Identify which cell holds the provided text, then report its (X, Y) central coordinate. 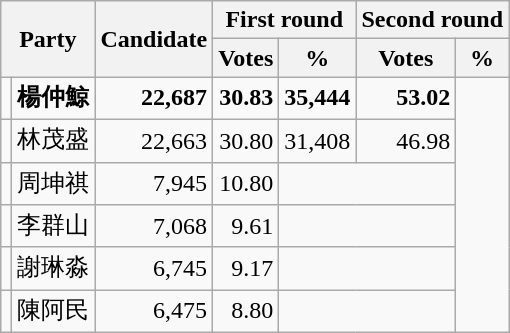
First round (284, 20)
10.80 (246, 184)
6,475 (154, 312)
31,408 (318, 140)
22,663 (154, 140)
22,687 (154, 98)
Party (48, 39)
35,444 (318, 98)
Second round (432, 20)
謝琳淼 (54, 268)
陳阿民 (54, 312)
周坤祺 (54, 184)
53.02 (406, 98)
8.80 (246, 312)
6,745 (154, 268)
7,068 (154, 226)
林茂盛 (54, 140)
楊仲鯨 (54, 98)
9.17 (246, 268)
7,945 (154, 184)
Candidate (154, 39)
30.80 (246, 140)
9.61 (246, 226)
30.83 (246, 98)
46.98 (406, 140)
李群山 (54, 226)
